Return the (x, y) coordinate for the center point of the cell that contains the specified text.  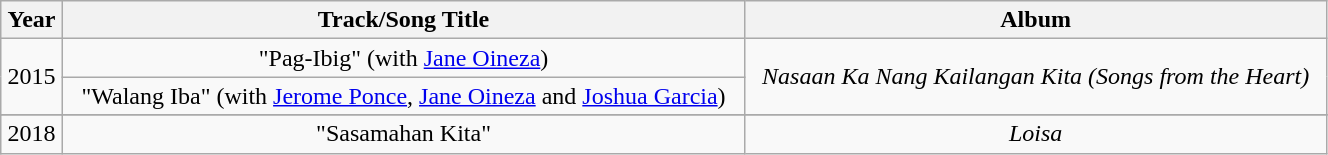
Nasaan Ka Nang Kailangan Kita (Songs from the Heart) (1036, 77)
Loisa (1036, 134)
"Walang Iba" (with Jerome Ponce, Jane Oineza and Joshua Garcia) (404, 96)
"Pag-Ibig" (with Jane Oineza) (404, 58)
"Sasamahan Kita" (404, 134)
Year (32, 20)
Album (1036, 20)
2018 (32, 134)
Track/Song Title (404, 20)
2015 (32, 77)
